Find where the given text appears and provide that cell's center as (X, Y) coordinate. 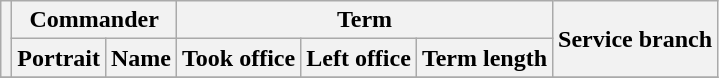
Name (140, 58)
Term length (484, 58)
Service branch (636, 39)
Term (365, 20)
Left office (359, 58)
Commander (94, 20)
Took office (239, 58)
Portrait (59, 58)
